Extract the (X, Y) coordinate from the center of the cell holding the provided text.  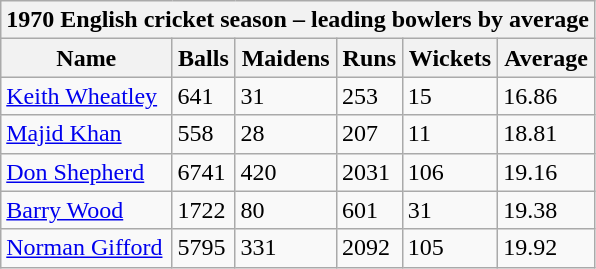
5795 (204, 248)
2092 (369, 248)
105 (450, 248)
18.81 (546, 134)
Barry Wood (86, 210)
207 (369, 134)
641 (204, 96)
331 (286, 248)
16.86 (546, 96)
Runs (369, 58)
Wickets (450, 58)
19.92 (546, 248)
106 (450, 172)
Don Shepherd (86, 172)
1722 (204, 210)
11 (450, 134)
Maidens (286, 58)
19.16 (546, 172)
Majid Khan (86, 134)
19.38 (546, 210)
15 (450, 96)
253 (369, 96)
28 (286, 134)
420 (286, 172)
Name (86, 58)
Keith Wheatley (86, 96)
2031 (369, 172)
601 (369, 210)
6741 (204, 172)
1970 English cricket season – leading bowlers by average (298, 20)
558 (204, 134)
Average (546, 58)
Balls (204, 58)
80 (286, 210)
Norman Gifford (86, 248)
